Return the (X, Y) coordinate for the center point of the cell that contains the specified text.  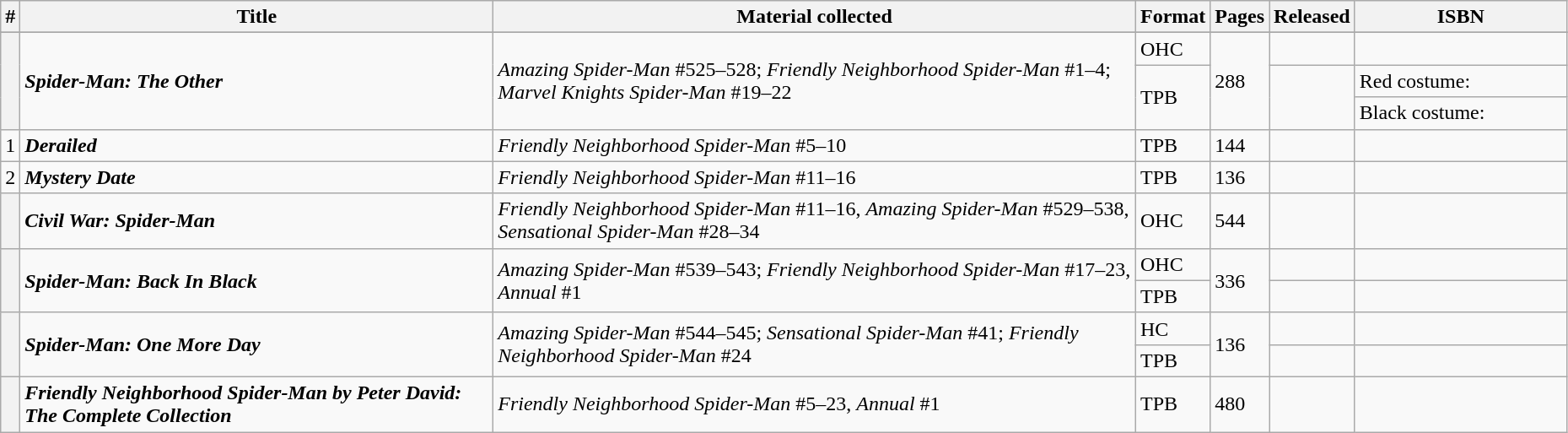
Friendly Neighborhood Spider-Man #5–10 (815, 145)
HC (1172, 328)
Spider-Man: One More Day (256, 344)
Friendly Neighborhood Spider-Man #11–16 (815, 177)
336 (1240, 280)
Amazing Spider-Man #544–545; Sensational Spider-Man #41; Friendly Neighborhood Spider-Man #24 (815, 344)
Pages (1240, 17)
Civil War: Spider-Man (256, 221)
Friendly Neighborhood Spider-Man by Peter David: The Complete Collection (256, 403)
Black costume: (1461, 113)
144 (1240, 145)
Material collected (815, 17)
Spider-Man: Back In Black (256, 280)
288 (1240, 81)
Released (1312, 17)
Amazing Spider-Man #525–528; Friendly Neighborhood Spider-Man #1–4; Marvel Knights Spider-Man #19–22 (815, 81)
Derailed (256, 145)
544 (1240, 221)
Mystery Date (256, 177)
Amazing Spider-Man #539–543; Friendly Neighborhood Spider-Man #17–23, Annual #1 (815, 280)
Red costume: (1461, 81)
Title (256, 17)
2 (10, 177)
Spider-Man: The Other (256, 81)
Friendly Neighborhood Spider-Man #11–16, Amazing Spider-Man #529–538, Sensational Spider-Man #28–34 (815, 221)
1 (10, 145)
# (10, 17)
Format (1172, 17)
ISBN (1461, 17)
Friendly Neighborhood Spider-Man #5–23, Annual #1 (815, 403)
480 (1240, 403)
